Search for the cell housing the specified text and yield its (X, Y) center coordinate. 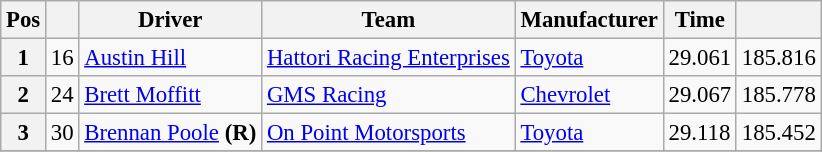
1 (24, 58)
29.118 (700, 133)
Driver (170, 20)
30 (62, 133)
Austin Hill (170, 58)
29.061 (700, 58)
Chevrolet (589, 95)
Time (700, 20)
29.067 (700, 95)
24 (62, 95)
3 (24, 133)
On Point Motorsports (389, 133)
2 (24, 95)
185.778 (778, 95)
185.452 (778, 133)
GMS Racing (389, 95)
Brett Moffitt (170, 95)
Manufacturer (589, 20)
Brennan Poole (R) (170, 133)
Team (389, 20)
Pos (24, 20)
Hattori Racing Enterprises (389, 58)
185.816 (778, 58)
16 (62, 58)
